Pinpoint the cell where the given text exists, returning its (x, y) midpoint coordinate. 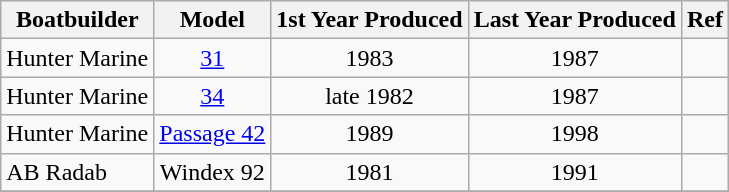
31 (212, 58)
1983 (370, 58)
Boatbuilder (78, 20)
1998 (574, 134)
1989 (370, 134)
Last Year Produced (574, 20)
34 (212, 96)
Ref (704, 20)
1991 (574, 172)
Windex 92 (212, 172)
1981 (370, 172)
AB Radab (78, 172)
late 1982 (370, 96)
Model (212, 20)
1st Year Produced (370, 20)
Passage 42 (212, 134)
